Identify which cell holds the provided text, then report its (X, Y) central coordinate. 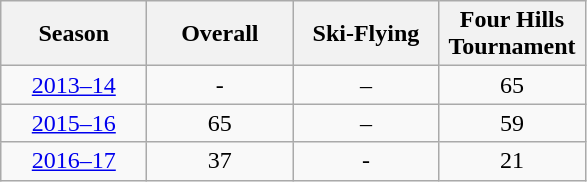
2013–14 (74, 85)
Ski-Flying (366, 34)
37 (220, 161)
Four HillsTournament (512, 34)
Season (74, 34)
59 (512, 123)
Overall (220, 34)
2016–17 (74, 161)
21 (512, 161)
2015–16 (74, 123)
